Search for the cell housing the specified text and yield its [x, y] center coordinate. 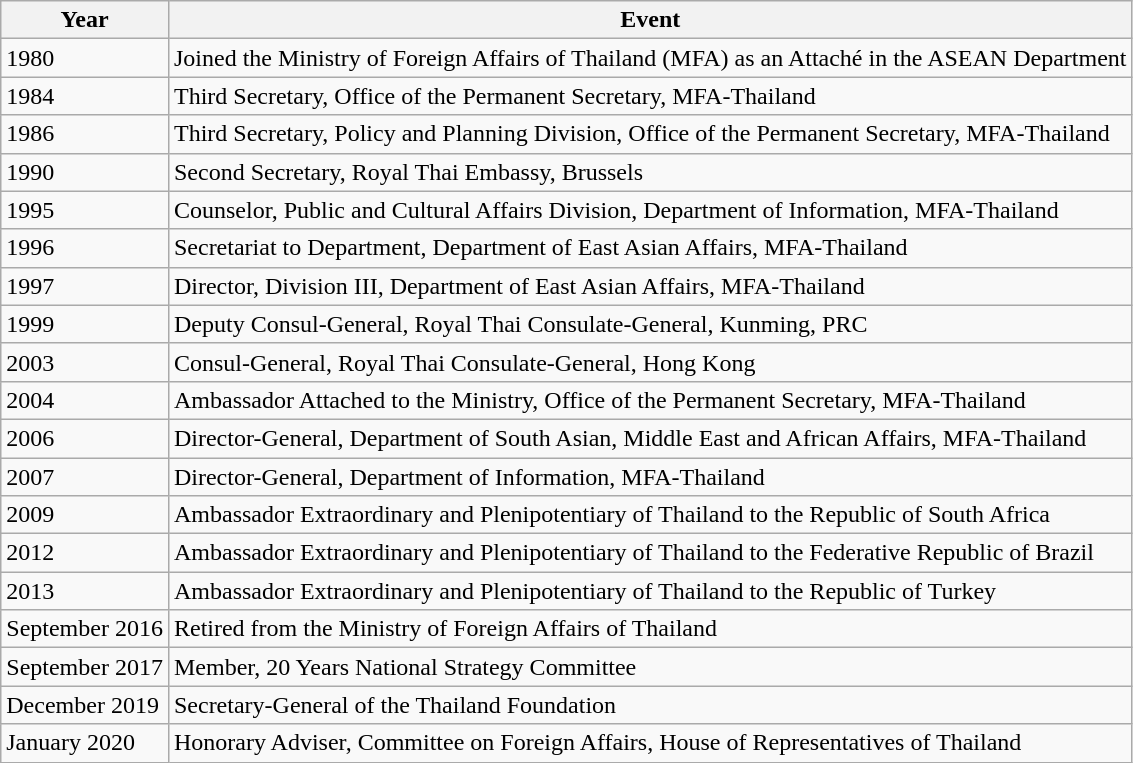
1986 [85, 134]
Event [650, 20]
2009 [85, 515]
1980 [85, 58]
1995 [85, 210]
Joined the Ministry of Foreign Affairs of Thailand (MFA) as an Attaché in the ASEAN Department [650, 58]
2007 [85, 477]
September 2017 [85, 667]
Ambassador Attached to the Ministry, Office of the Permanent Secretary, MFA-Thailand [650, 400]
1999 [85, 324]
September 2016 [85, 629]
Secretariat to Department, Department of East Asian Affairs, MFA-Thailand [650, 248]
1996 [85, 248]
December 2019 [85, 705]
Third Secretary, Office of the Permanent Secretary, MFA-Thailand [650, 96]
2004 [85, 400]
Third Secretary, Policy and Planning Division, Office of the Permanent Secretary, MFA-Thailand [650, 134]
January 2020 [85, 743]
Second Secretary, Royal Thai Embassy, Brussels [650, 172]
Director-General, Department of South Asian, Middle East and African Affairs, MFA-Thailand [650, 438]
2013 [85, 591]
Counselor, Public and Cultural Affairs Division, Department of Information, MFA-Thailand [650, 210]
Director, Division III, Department of East Asian Affairs, MFA-Thailand [650, 286]
Ambassador Extraordinary and Plenipotentiary of Thailand to the Republic of Turkey [650, 591]
Consul-General, Royal Thai Consulate-General, Hong Kong [650, 362]
Honorary Adviser, Committee on Foreign Affairs, House of Representatives of Thailand [650, 743]
Secretary-General of the Thailand Foundation [650, 705]
Member, 20 Years National Strategy Committee [650, 667]
Director-General, Department of Information, MFA-Thailand [650, 477]
2006 [85, 438]
Ambassador Extraordinary and Plenipotentiary of Thailand to the Republic of South Africa [650, 515]
2012 [85, 553]
Year [85, 20]
1984 [85, 96]
Retired from the Ministry of Foreign Affairs of Thailand [650, 629]
Deputy Consul-General, Royal Thai Consulate-General, Kunming, PRC [650, 324]
2003 [85, 362]
Ambassador Extraordinary and Plenipotentiary of Thailand to the Federative Republic of Brazil [650, 553]
1997 [85, 286]
1990 [85, 172]
